Scan for the cell matching the given text and deliver its (x, y) coordinate at center. 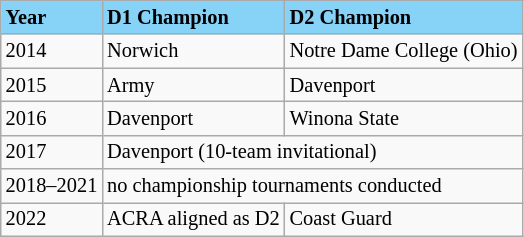
2015 (52, 85)
2016 (52, 118)
Year (52, 17)
Norwich (193, 51)
Notre Dame College (Ohio) (404, 51)
2014 (52, 51)
2017 (52, 152)
Winona State (404, 118)
Army (193, 85)
Davenport (10-team invitational) (312, 152)
no championship tournaments conducted (312, 186)
ACRA aligned as D2 (193, 219)
Coast Guard (404, 219)
2022 (52, 219)
D2 Champion (404, 17)
2018–2021 (52, 186)
D1 Champion (193, 17)
